Output the [X, Y] coordinate of the center of the cell containing the given text.  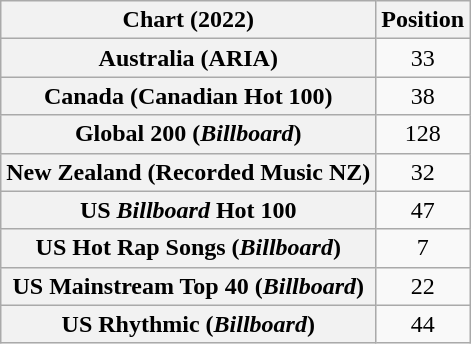
128 [423, 134]
32 [423, 172]
33 [423, 58]
New Zealand (Recorded Music NZ) [188, 172]
47 [423, 210]
Global 200 (Billboard) [188, 134]
US Billboard Hot 100 [188, 210]
Australia (ARIA) [188, 58]
44 [423, 324]
22 [423, 286]
US Rhythmic (Billboard) [188, 324]
Position [423, 20]
38 [423, 96]
Chart (2022) [188, 20]
US Mainstream Top 40 (Billboard) [188, 286]
7 [423, 248]
US Hot Rap Songs (Billboard) [188, 248]
Canada (Canadian Hot 100) [188, 96]
